Locate the cell with the specified text and output its (X, Y) center coordinate. 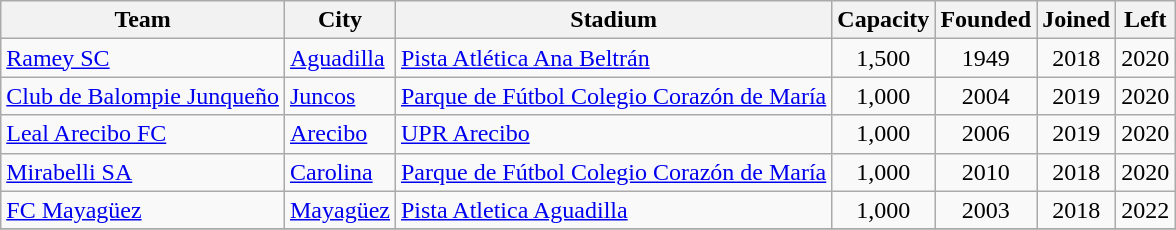
Aguadilla (340, 58)
Mirabelli SA (143, 172)
Ramey SC (143, 58)
2010 (986, 172)
FC Mayagüez (143, 210)
1,500 (884, 58)
Left (1146, 20)
2004 (986, 96)
2022 (1146, 210)
Arecibo (340, 134)
Capacity (884, 20)
Carolina (340, 172)
Stadium (613, 20)
City (340, 20)
Team (143, 20)
Pista Atlética Ana Beltrán (613, 58)
2006 (986, 134)
Juncos (340, 96)
Leal Arecibo FC (143, 134)
UPR Arecibo (613, 134)
1949 (986, 58)
Pista Atletica Aguadilla (613, 210)
Mayagüez (340, 210)
Joined (1076, 20)
2003 (986, 210)
Club de Balompie Junqueño (143, 96)
Founded (986, 20)
